Locate the cell with the specified text and output its [X, Y] center coordinate. 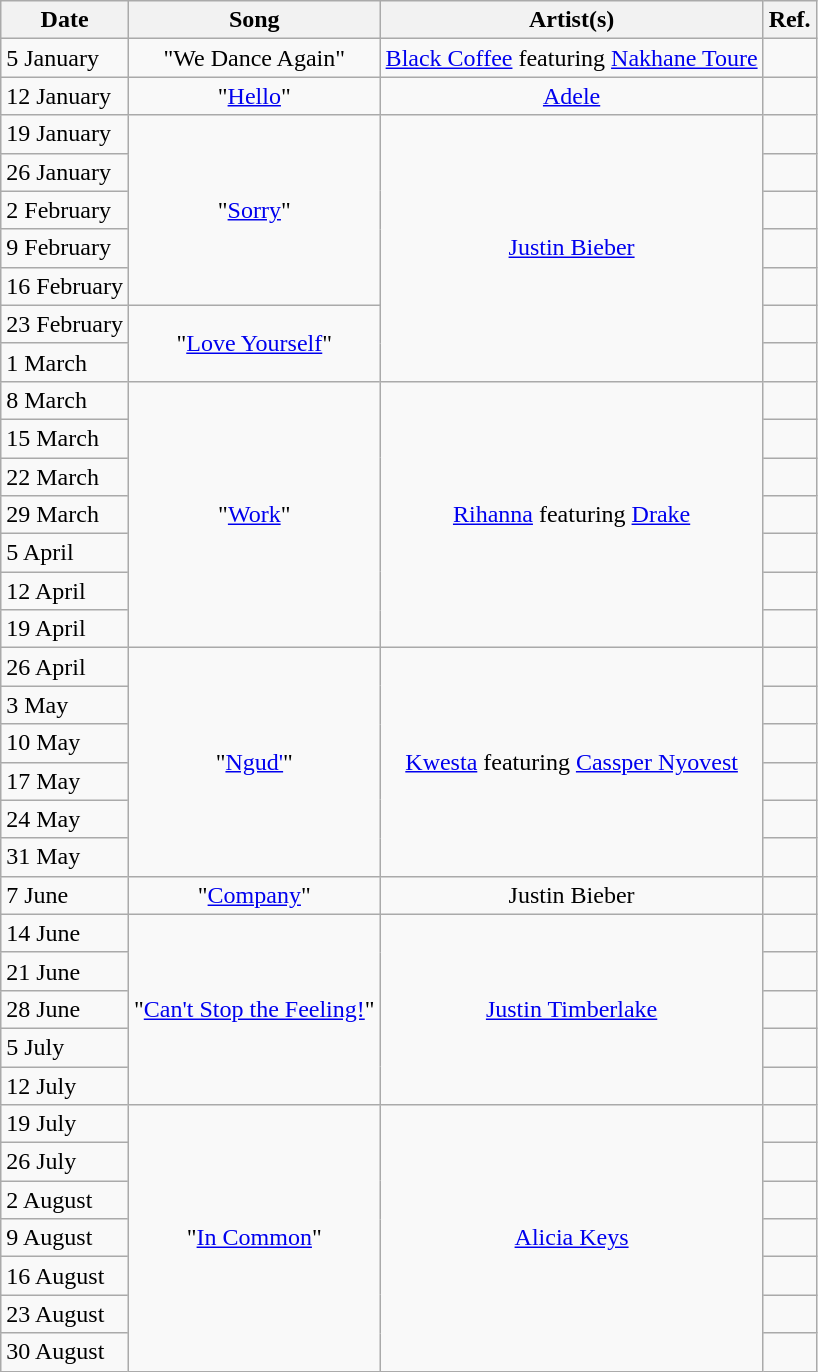
19 April [65, 629]
12 January [65, 96]
"Work" [254, 514]
22 March [65, 477]
"Hello" [254, 96]
30 August [65, 1352]
14 June [65, 933]
1 March [65, 362]
"In Common" [254, 1238]
2 August [65, 1200]
Ref. [790, 20]
10 May [65, 743]
7 June [65, 895]
Adele [572, 96]
12 April [65, 591]
16 August [65, 1276]
Rihanna featuring Drake [572, 514]
23 February [65, 324]
Song [254, 20]
2 February [65, 210]
"Sorry" [254, 210]
26 April [65, 667]
9 August [65, 1238]
12 July [65, 1085]
8 March [65, 400]
31 May [65, 857]
16 February [65, 286]
Alicia Keys [572, 1238]
Black Coffee featuring Nakhane Toure [572, 58]
21 June [65, 971]
"Ngud'" [254, 762]
Kwesta featuring Cassper Nyovest [572, 762]
29 March [65, 515]
Justin Timberlake [572, 1009]
"Company" [254, 895]
5 July [65, 1047]
19 January [65, 134]
15 March [65, 438]
23 August [65, 1314]
24 May [65, 819]
9 February [65, 248]
"Love Yourself" [254, 343]
5 January [65, 58]
26 July [65, 1162]
Date [65, 20]
5 April [65, 553]
Artist(s) [572, 20]
3 May [65, 705]
17 May [65, 781]
"Can't Stop the Feeling!" [254, 1009]
28 June [65, 1009]
19 July [65, 1124]
26 January [65, 172]
"We Dance Again" [254, 58]
